Identify which cell holds the provided text, then report its [X, Y] central coordinate. 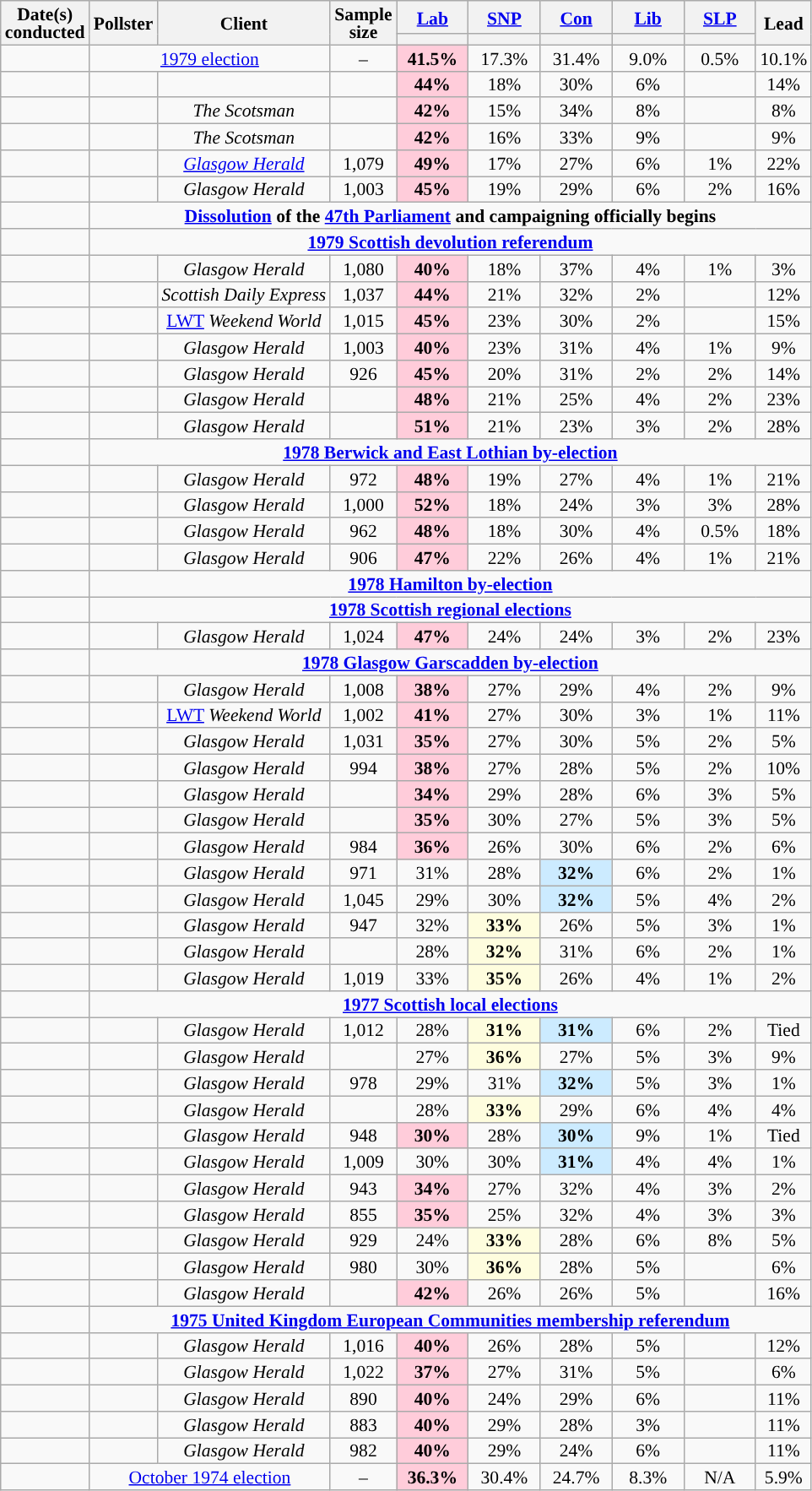
31.4% [576, 57]
926 [363, 373]
52% [432, 505]
Con [576, 17]
1978 Scottish regional elections [451, 610]
1,045 [363, 898]
1,009 [363, 1162]
Samplesize [363, 23]
Lead [783, 23]
1,016 [363, 1346]
971 [363, 873]
943 [363, 1189]
1978 Hamilton by-election [451, 584]
36.3% [432, 1477]
1,000 [363, 505]
N/A [719, 1477]
929 [363, 1241]
1978 Glasgow Garscadden by-election [451, 662]
978 [363, 1082]
41.5% [432, 57]
1,015 [363, 321]
Date(s)conducted [46, 23]
906 [363, 557]
855 [363, 1214]
1,022 [363, 1373]
1,002 [363, 714]
947 [363, 925]
1979 Scottish devolution referendum [451, 241]
1,037 [363, 294]
1,019 [363, 978]
10% [783, 768]
8.3% [648, 1477]
SLP [719, 17]
1,080 [363, 268]
1979 election [210, 57]
Lib [648, 17]
30.4% [505, 1477]
17.3% [505, 57]
10.1% [783, 57]
20% [505, 373]
1,031 [363, 741]
Dissolution of the 47th Parliament and campaigning officially begins [451, 216]
962 [363, 532]
1975 United Kingdom European Communities membership referendum [451, 1319]
41% [432, 714]
972 [363, 478]
October 1974 election [210, 1477]
948 [363, 1135]
994 [363, 768]
984 [363, 846]
Client [243, 23]
1,012 [363, 1030]
51% [432, 426]
5.9% [783, 1477]
24.7% [576, 1477]
SNP [505, 17]
49% [432, 164]
982 [363, 1450]
890 [363, 1398]
9.0% [648, 57]
980 [363, 1266]
Lab [432, 17]
Scottish Daily Express [243, 294]
Pollster [123, 23]
1977 Scottish local elections [451, 1005]
883 [363, 1425]
1978 Berwick and East Lothian by-election [451, 453]
1,079 [363, 164]
1,024 [363, 637]
1,008 [363, 689]
17% [505, 164]
